Find where the given text appears and provide that cell's center as (X, Y) coordinate. 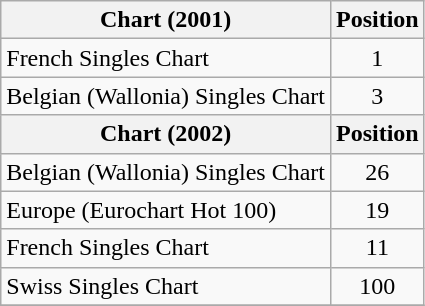
Chart (2001) (166, 20)
100 (377, 286)
3 (377, 96)
19 (377, 210)
Chart (2002) (166, 134)
1 (377, 58)
Swiss Singles Chart (166, 286)
11 (377, 248)
Europe (Eurochart Hot 100) (166, 210)
26 (377, 172)
